From the cell containing the given text, extract its center point as (X, Y) coordinate. 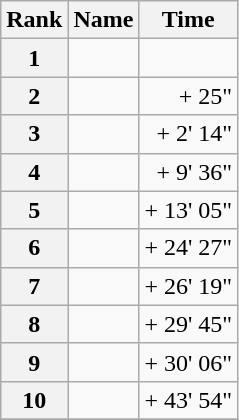
+ 29' 45" (188, 324)
9 (34, 362)
+ 25" (188, 96)
+ 26' 19" (188, 286)
Name (104, 20)
Time (188, 20)
8 (34, 324)
Rank (34, 20)
+ 2' 14" (188, 134)
+ 30' 06" (188, 362)
+ 24' 27" (188, 248)
3 (34, 134)
+ 43' 54" (188, 400)
+ 9' 36" (188, 172)
5 (34, 210)
1 (34, 58)
4 (34, 172)
7 (34, 286)
2 (34, 96)
6 (34, 248)
10 (34, 400)
+ 13' 05" (188, 210)
